Pinpoint the cell where the given text exists, returning its (X, Y) midpoint coordinate. 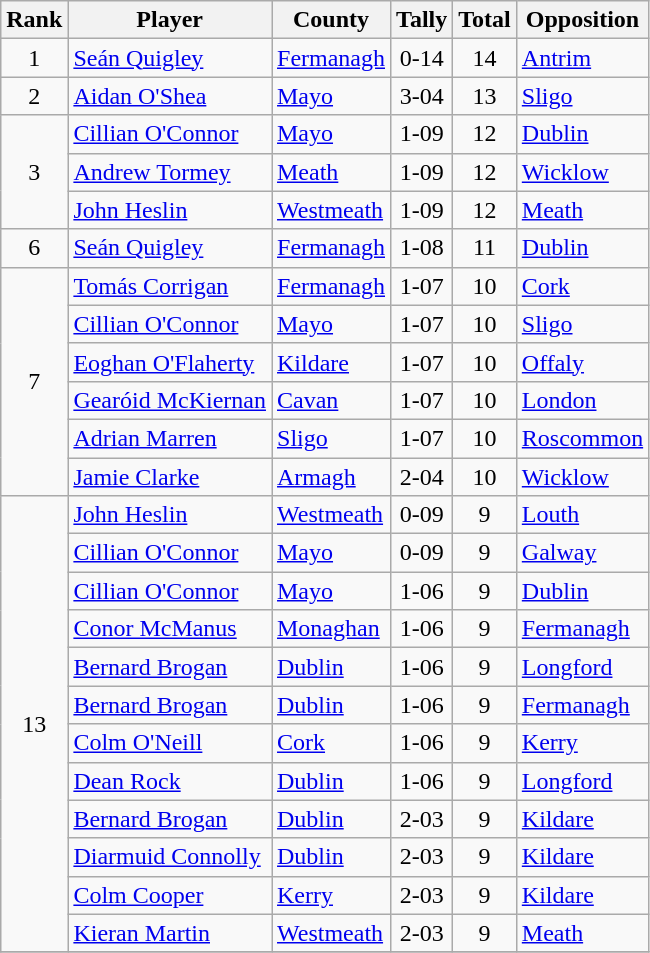
6 (34, 248)
Opposition (582, 20)
11 (485, 248)
1 (34, 58)
14 (485, 58)
0-14 (422, 58)
Cavan (332, 400)
Armagh (332, 477)
Player (170, 20)
1-08 (422, 248)
Andrew Tormey (170, 172)
County (332, 20)
Aidan O'Shea (170, 96)
2-04 (422, 477)
Tally (422, 20)
Colm O'Neill (170, 743)
London (582, 400)
Gearóid McKiernan (170, 400)
Roscommon (582, 438)
3-04 (422, 96)
Kieran Martin (170, 933)
Conor McManus (170, 629)
Tomás Corrigan (170, 286)
Eoghan O'Flaherty (170, 362)
Colm Cooper (170, 895)
Rank (34, 20)
Total (485, 20)
3 (34, 172)
Monaghan (332, 629)
Galway (582, 553)
Dean Rock (170, 781)
Antrim (582, 58)
Offaly (582, 362)
2 (34, 96)
7 (34, 381)
Diarmuid Connolly (170, 857)
Adrian Marren (170, 438)
Louth (582, 515)
Jamie Clarke (170, 477)
